Find where the given text appears and provide that cell's center as (X, Y) coordinate. 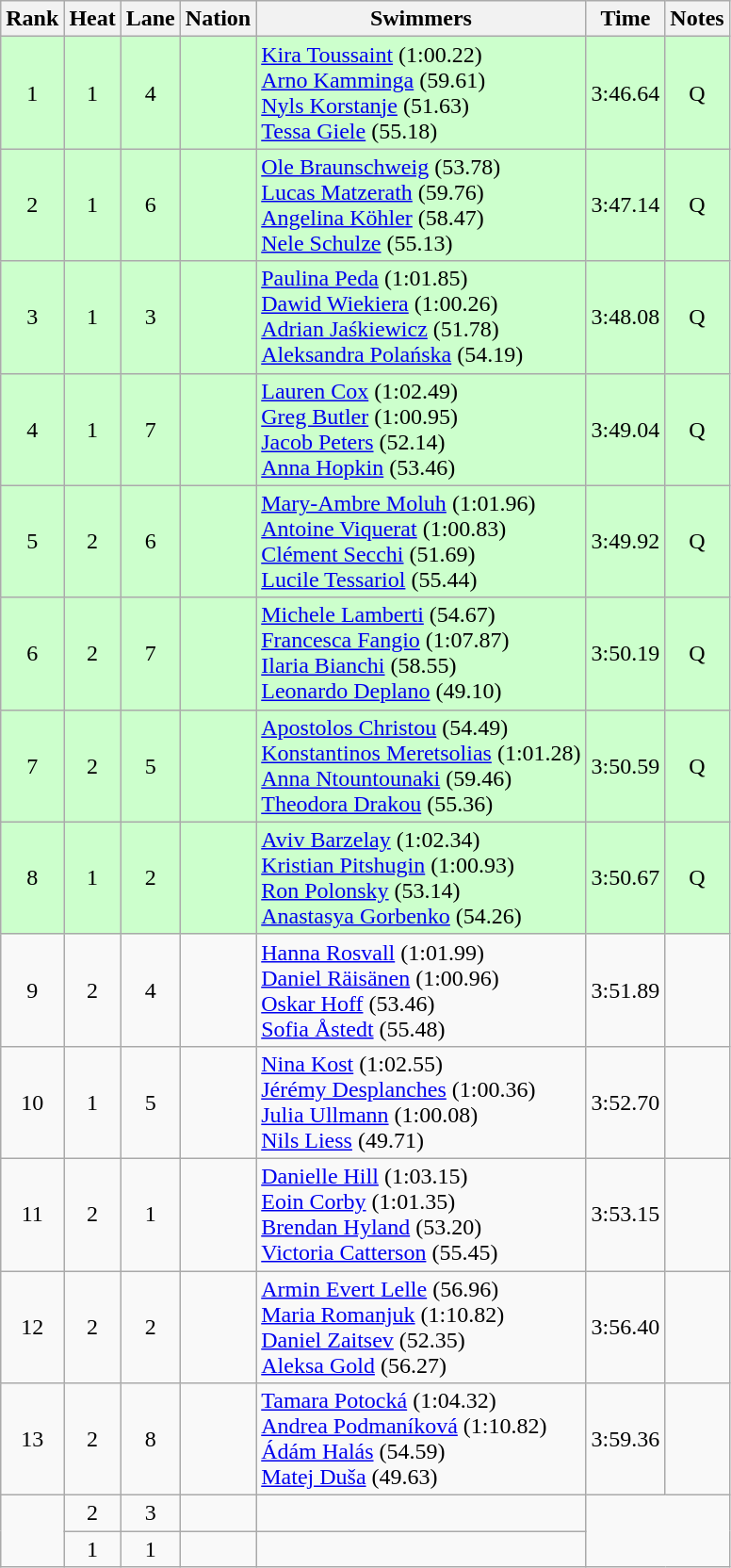
Hanna Rosvall (1:01.99)Daniel Räisänen (1:00.96)Oskar Hoff (53.46)Sofia Åstedt (55.48) (421, 989)
3:53.15 (625, 1214)
10 (32, 1102)
3:47.14 (625, 205)
Nina Kost (1:02.55)Jérémy Desplanches (1:00.36)Julia Ullmann (1:00.08)Nils Liess (49.71) (421, 1102)
Swimmers (421, 19)
3:52.70 (625, 1102)
11 (32, 1214)
Aviv Barzelay (1:02.34)Kristian Pitshugin (1:00.93)Ron Polonsky (53.14)Anastasya Gorbenko (54.26) (421, 878)
3:48.08 (625, 317)
3:50.59 (625, 765)
Rank (32, 19)
Tamara Potocká (1:04.32)Andrea Podmaníková (1:10.82)Ádám Halás (54.59)Matej Duša (49.63) (421, 1440)
Apostolos Christou (54.49)Konstantinos Meretsolias (1:01.28)Anna Ntountounaki (59.46)Theodora Drakou (55.36) (421, 765)
Ole Braunschweig (53.78)Lucas Matzerath (59.76)Angelina Köhler (58.47)Nele Schulze (55.13) (421, 205)
3:50.67 (625, 878)
3:51.89 (625, 989)
Danielle Hill (1:03.15)Eoin Corby (1:01.35)Brendan Hyland (53.20)Victoria Catterson (55.45) (421, 1214)
Time (625, 19)
Mary-Ambre Moluh (1:01.96)Antoine Viquerat (1:00.83)Clément Secchi (51.69)Lucile Tessariol (55.44) (421, 541)
3:49.92 (625, 541)
12 (32, 1327)
Kira Toussaint (1:00.22)Arno Kamminga (59.61)Nyls Korstanje (51.63)Tessa Giele (55.18) (421, 92)
Nation (218, 19)
13 (32, 1440)
3:49.04 (625, 430)
3:56.40 (625, 1327)
Paulina Peda (1:01.85)Dawid Wiekiera (1:00.26)Adrian Jaśkiewicz (51.78)Aleksandra Polańska (54.19) (421, 317)
3:46.64 (625, 92)
Armin Evert Lelle (56.96)Maria Romanjuk (1:10.82)Daniel Zaitsev (52.35)Aleksa Gold (56.27) (421, 1327)
Lane (151, 19)
Michele Lamberti (54.67)Francesca Fangio (1:07.87)Ilaria Bianchi (58.55)Leonardo Deplano (49.10) (421, 654)
Notes (697, 19)
Lauren Cox (1:02.49)Greg Butler (1:00.95)Jacob Peters (52.14)Anna Hopkin (53.46) (421, 430)
9 (32, 989)
3:59.36 (625, 1440)
3:50.19 (625, 654)
Heat (92, 19)
